Output the (X, Y) coordinate of the center of the cell containing the given text.  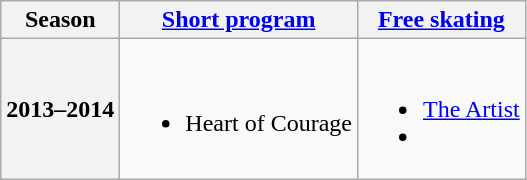
2013–2014 (60, 109)
The Artist (441, 109)
Heart of Courage (239, 109)
Season (60, 20)
Short program (239, 20)
Free skating (441, 20)
